Return (X, Y) of the center of cell containing provided text 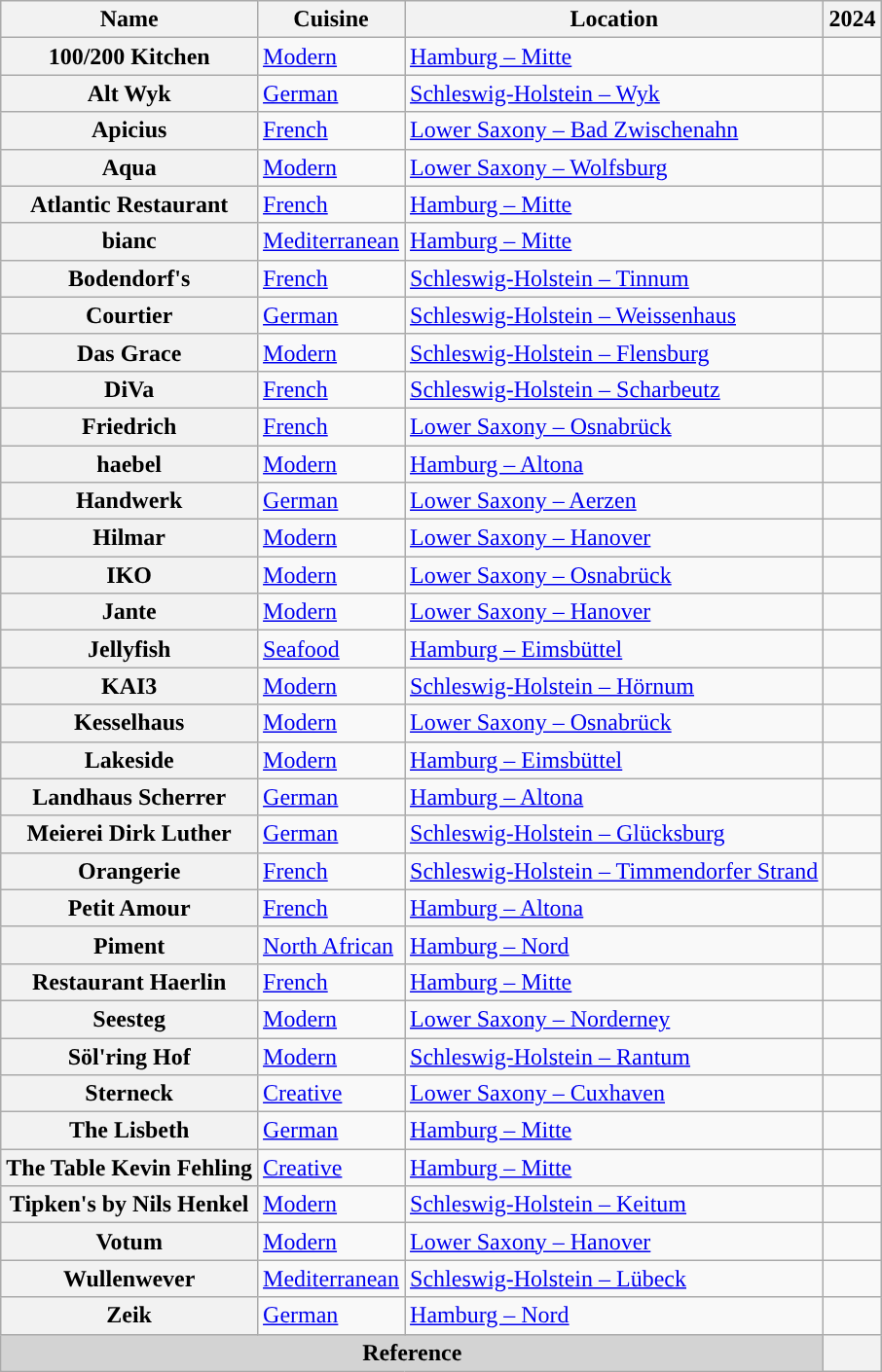
Lower Saxony – Norderney (614, 1019)
The Lisbeth (129, 1131)
Friedrich (129, 426)
The Table Kevin Fehling (129, 1168)
Schleswig-Holstein – Flensburg (614, 352)
North African (331, 945)
Courtier (129, 315)
Lower Saxony – Bad Zwischenahn (614, 130)
Wullenwever (129, 1279)
Votum (129, 1242)
Sterneck (129, 1094)
Schleswig-Holstein – Keitum (614, 1205)
haebel (129, 464)
Lower Saxony – Aerzen (614, 501)
KAI3 (129, 686)
Seafood (331, 649)
Petit Amour (129, 908)
Hilmar (129, 538)
Aqua (129, 167)
Reference (413, 1353)
Location (614, 19)
Cuisine (331, 19)
Schleswig-Holstein – Timmendorfer Strand (614, 871)
Alt Wyk (129, 93)
Restaurant Haerlin (129, 982)
Söl'ring Hof (129, 1056)
Orangerie (129, 871)
Jellyfish (129, 649)
Schleswig-Holstein – Wyk (614, 93)
Lower Saxony – Wolfsburg (614, 167)
Landhaus Scherrer (129, 797)
IKO (129, 575)
Schleswig-Holstein – Tinnum (614, 278)
Piment (129, 945)
Atlantic Restaurant (129, 204)
Schleswig-Holstein – Hörnum (614, 686)
Kesselhaus (129, 723)
Schleswig-Holstein – Weissenhaus (614, 315)
Zeik (129, 1316)
Schleswig-Holstein – Lübeck (614, 1279)
Handwerk (129, 501)
100/200 Kitchen (129, 56)
Schleswig-Holstein – Rantum (614, 1056)
DiVa (129, 389)
Apicius (129, 130)
Seesteg (129, 1019)
Das Grace (129, 352)
Bodendorf's (129, 278)
Name (129, 19)
Schleswig-Holstein – Scharbeutz (614, 389)
bianc (129, 241)
Meierei Dirk Luther (129, 834)
Jante (129, 612)
2024 (853, 19)
Tipken's by Nils Henkel (129, 1205)
Lower Saxony – Cuxhaven (614, 1094)
Schleswig-Holstein – Glücksburg (614, 834)
Lakeside (129, 760)
